Pinpoint the cell where the given text exists, returning its (x, y) midpoint coordinate. 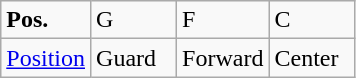
Center (312, 58)
G (134, 20)
Pos. (46, 20)
Position (46, 58)
F (223, 20)
C (312, 20)
Forward (223, 58)
Guard (134, 58)
